Output the (x, y) coordinate of the center of the cell containing the given text.  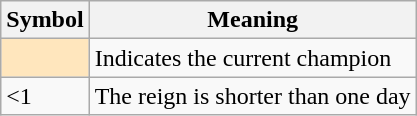
Symbol (45, 20)
The reign is shorter than one day (252, 96)
Indicates the current champion (252, 58)
Meaning (252, 20)
<1 (45, 96)
